Return [x, y] of the center of cell containing provided text 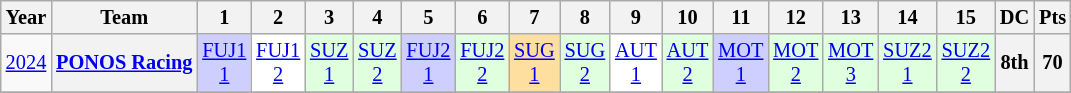
10 [688, 17]
SUZ22 [966, 63]
SUG1 [534, 63]
13 [850, 17]
FUJ22 [482, 63]
FUJ21 [428, 63]
11 [740, 17]
MOT3 [850, 63]
2 [278, 17]
9 [636, 17]
5 [428, 17]
AUT2 [688, 63]
MOT1 [740, 63]
3 [329, 17]
Year [26, 17]
8th [1014, 63]
FUJ12 [278, 63]
14 [907, 17]
PONOS Racing [124, 63]
70 [1052, 63]
SUZ2 [377, 63]
2024 [26, 63]
8 [585, 17]
7 [534, 17]
MOT2 [796, 63]
Team [124, 17]
4 [377, 17]
SUZ21 [907, 63]
FUJ11 [224, 63]
15 [966, 17]
6 [482, 17]
SUG2 [585, 63]
DC [1014, 17]
Pts [1052, 17]
1 [224, 17]
SUZ1 [329, 63]
12 [796, 17]
AUT1 [636, 63]
